Provide the (X, Y) coordinate of the cell's center where the given text is located.  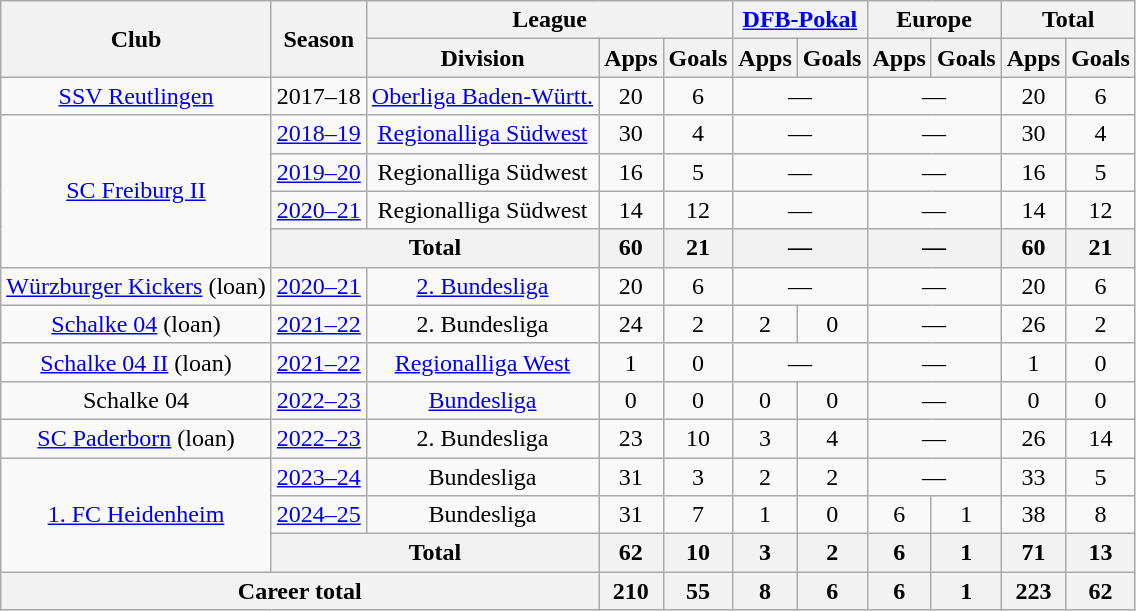
Season (318, 39)
League (549, 20)
DFB-Pokal (800, 20)
2019–20 (318, 172)
55 (698, 591)
Career total (300, 591)
2024–25 (318, 515)
223 (1033, 591)
Oberliga Baden-Württ. (482, 96)
Schalke 04 (loan) (136, 324)
Europe (934, 20)
210 (631, 591)
2017–18 (318, 96)
24 (631, 324)
33 (1033, 477)
Schalke 04 (136, 400)
71 (1033, 553)
23 (631, 438)
Regionalliga West (482, 362)
Club (136, 39)
Würzburger Kickers (loan) (136, 286)
7 (698, 515)
Schalke 04 II (loan) (136, 362)
2023–24 (318, 477)
SC Paderborn (loan) (136, 438)
2018–19 (318, 134)
SC Freiburg II (136, 191)
SSV Reutlingen (136, 96)
13 (1101, 553)
1. FC Heidenheim (136, 515)
Division (482, 58)
38 (1033, 515)
